Output the (X, Y) coordinate of the center of the cell containing the given text.  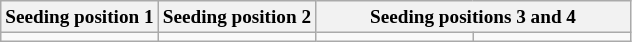
Seeding position 1 (80, 17)
Seeding positions 3 and 4 (474, 17)
Seeding position 2 (236, 17)
